Provide the (X, Y) coordinate of the cell's center where the given text is located.  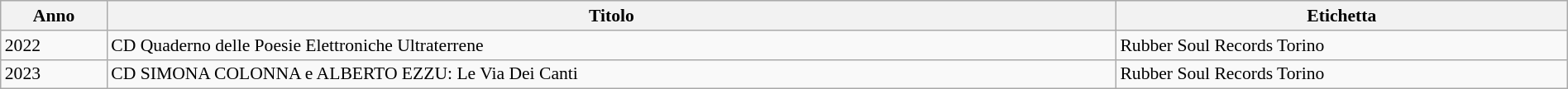
Titolo (611, 16)
Etichetta (1341, 16)
2022 (55, 44)
Anno (55, 16)
CD SIMONA COLONNA e ALBERTO EZZU: Le Via Dei Canti (611, 74)
CD Quaderno delle Poesie Elettroniche Ultraterrene (611, 44)
2023 (55, 74)
